Pinpoint the cell where the given text exists, returning its [x, y] midpoint coordinate. 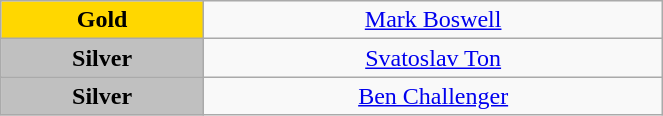
Mark Boswell [432, 20]
Svatoslav Ton [432, 58]
Ben Challenger [432, 96]
Gold [102, 20]
